Search for the cell housing the specified text and yield its [x, y] center coordinate. 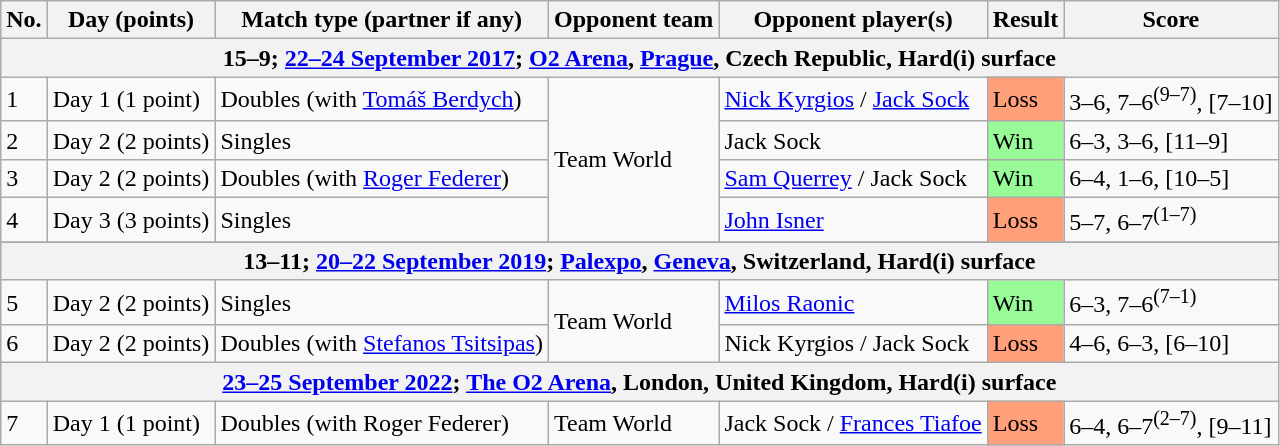
Milos Raonic [853, 302]
Opponent team [633, 20]
Match type (partner if any) [382, 20]
3 [24, 178]
Day (points) [131, 20]
7 [24, 424]
6–3, 7–6(7–1) [1171, 302]
15–9; 22–24 September 2017; O2 Arena, Prague, Czech Republic, Hard(i) surface [640, 58]
5 [24, 302]
6–4, 1–6, [10–5] [1171, 178]
6 [24, 344]
Day 3 (3 points) [131, 220]
4 [24, 220]
Opponent player(s) [853, 20]
Sam Querrey / Jack Sock [853, 178]
Doubles (with Stefanos Tsitsipas) [382, 344]
6–4, 6–7(2–7), [9–11] [1171, 424]
Score [1171, 20]
John Isner [853, 220]
13–11; 20–22 September 2019; Palexpo, Geneva, Switzerland, Hard(i) surface [640, 261]
5–7, 6–7(1–7) [1171, 220]
Doubles (with Tomáš Berdych) [382, 100]
Result [1025, 20]
Jack Sock / Frances Tiafoe [853, 424]
3–6, 7–6(9–7), [7–10] [1171, 100]
23–25 September 2022; The O2 Arena, London, United Kingdom, Hard(i) surface [640, 382]
6–3, 3–6, [11–9] [1171, 140]
4–6, 6–3, [6–10] [1171, 344]
Jack Sock [853, 140]
2 [24, 140]
1 [24, 100]
No. [24, 20]
